Detect which cell encompasses the target text, then output its (X, Y) center coordinate. 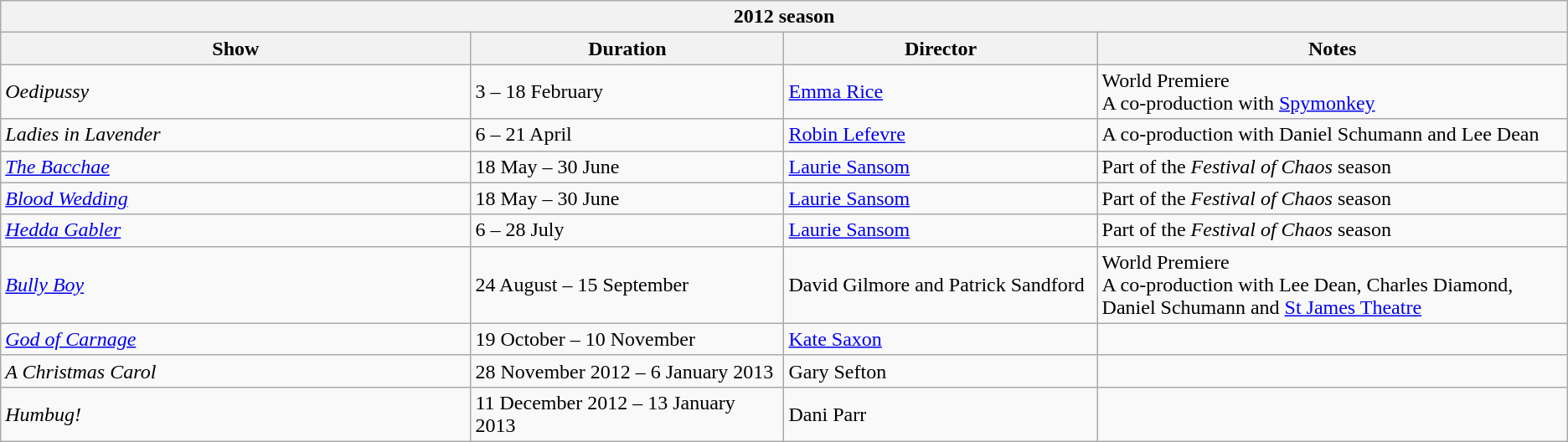
Bully Boy (236, 285)
Show (236, 49)
28 November 2012 – 6 January 2013 (627, 371)
6 – 28 July (627, 230)
Emma Rice (941, 92)
God of Carnage (236, 339)
Hedda Gabler (236, 230)
Dani Parr (941, 414)
David Gilmore and Patrick Sandford (941, 285)
A co-production with Daniel Schumann and Lee Dean (1332, 135)
2012 season (784, 17)
Notes (1332, 49)
Gary Sefton (941, 371)
Robin Lefevre (941, 135)
Kate Saxon (941, 339)
A Christmas Carol (236, 371)
6 – 21 April (627, 135)
19 October – 10 November (627, 339)
World PremiereA co-production with Spymonkey (1332, 92)
World PremiereA co-production with Lee Dean, Charles Diamond, Daniel Schumann and St James Theatre (1332, 285)
24 August – 15 September (627, 285)
Ladies in Lavender (236, 135)
Oedipussy (236, 92)
Duration (627, 49)
Humbug! (236, 414)
Director (941, 49)
11 December 2012 – 13 January 2013 (627, 414)
3 – 18 February (627, 92)
Blood Wedding (236, 198)
The Bacchae (236, 167)
